Identify which cell holds the provided text, then report its (X, Y) central coordinate. 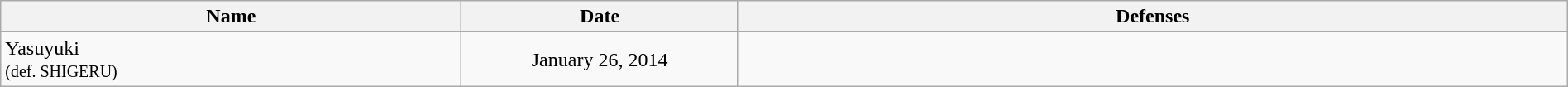
Defenses (1153, 17)
Name (232, 17)
January 26, 2014 (600, 60)
Date (600, 17)
Yasuyuki (def. SHIGERU) (232, 60)
